From the cell containing the given text, extract its center point as (X, Y) coordinate. 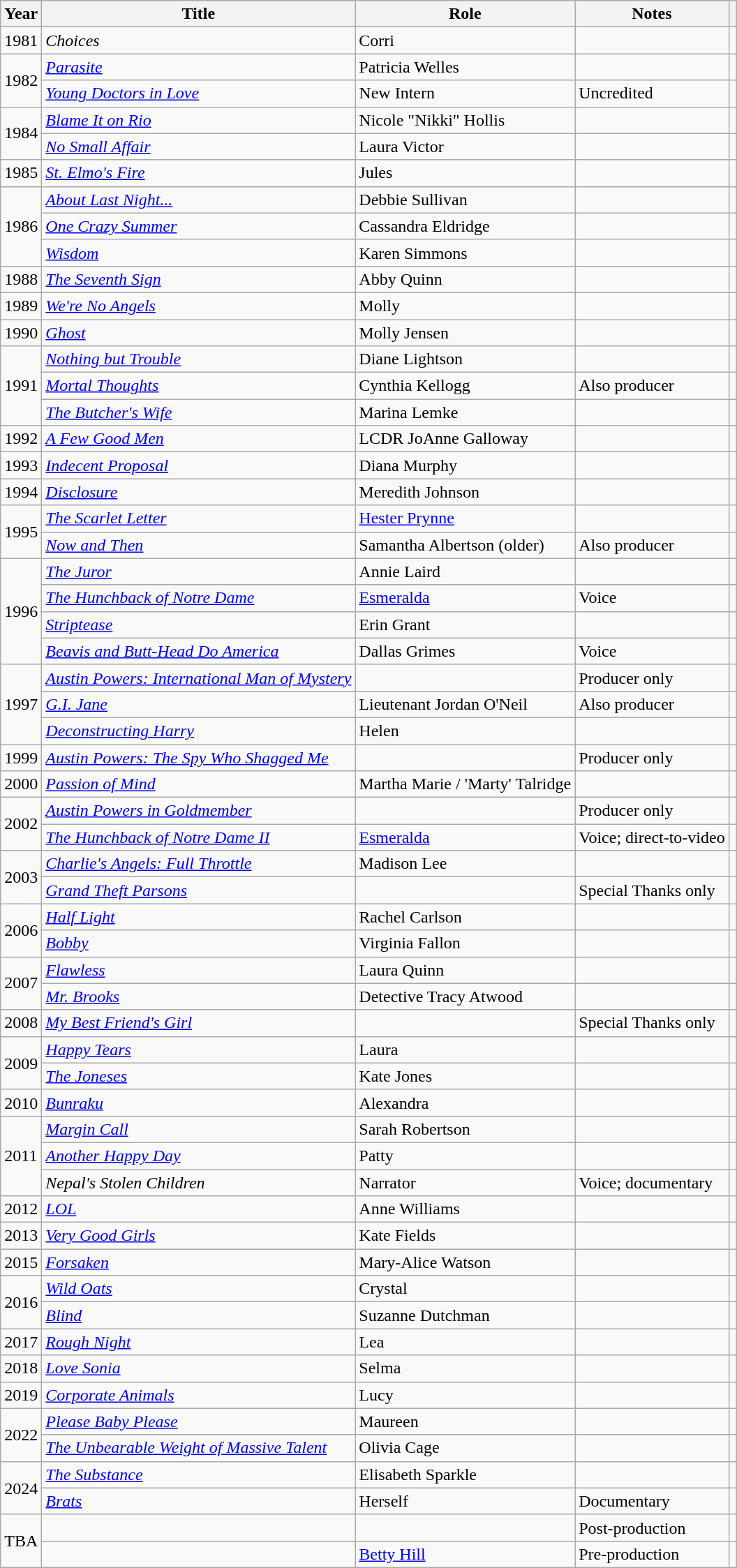
Crystal (465, 1289)
Martha Marie / 'Marty' Talridge (465, 784)
Cassandra Eldridge (465, 226)
1990 (21, 333)
1985 (21, 173)
Karen Simmons (465, 253)
No Small Affair (198, 147)
Wisdom (198, 253)
Lea (465, 1342)
Year (21, 14)
Diana Murphy (465, 465)
Margin Call (198, 1129)
Betty Hill (465, 1554)
Maureen (465, 1421)
Kate Fields (465, 1236)
Corri (465, 40)
St. Elmo's Fire (198, 173)
Title (198, 14)
1989 (21, 306)
1986 (21, 226)
Selma (465, 1368)
LCDR JoAnne Galloway (465, 439)
Another Happy Day (198, 1156)
2006 (21, 930)
Voice; direct-to-video (652, 837)
Hester Prynne (465, 518)
1994 (21, 492)
Herself (465, 1501)
Forsaken (198, 1262)
2003 (21, 877)
2012 (21, 1209)
Anne Williams (465, 1209)
2008 (21, 1023)
A Few Good Men (198, 439)
Alexandra (465, 1103)
Rachel Carlson (465, 917)
One Crazy Summer (198, 226)
2016 (21, 1302)
Half Light (198, 917)
Debbie Sullivan (465, 200)
2007 (21, 983)
Pre-production (652, 1554)
Laura (465, 1050)
2022 (21, 1435)
The Substance (198, 1474)
Very Good Girls (198, 1236)
Annie Laird (465, 572)
Marina Lemke (465, 412)
The Unbearable Weight of Massive Talent (198, 1448)
1995 (21, 532)
Detective Tracy Atwood (465, 996)
Bobby (198, 943)
Beavis and Butt-Head Do America (198, 651)
Virginia Fallon (465, 943)
Indecent Proposal (198, 465)
2000 (21, 784)
Uncredited (652, 94)
2010 (21, 1103)
Love Sonia (198, 1368)
Brats (198, 1501)
2013 (21, 1236)
Abby Quinn (465, 279)
2002 (21, 824)
Kate Jones (465, 1076)
Wild Oats (198, 1289)
Jules (465, 173)
My Best Friend's Girl (198, 1023)
Dallas Grimes (465, 651)
The Scarlet Letter (198, 518)
We're No Angels (198, 306)
TBA (21, 1541)
Rough Night (198, 1342)
About Last Night... (198, 200)
1984 (21, 133)
Deconstructing Harry (198, 731)
LOL (198, 1209)
2015 (21, 1262)
Grand Theft Parsons (198, 890)
Now and Then (198, 545)
The Seventh Sign (198, 279)
Molly Jensen (465, 333)
G.I. Jane (198, 704)
Lucy (465, 1395)
Mary-Alice Watson (465, 1262)
Austin Powers: International Man of Mystery (198, 678)
1991 (21, 386)
Mr. Brooks (198, 996)
Olivia Cage (465, 1448)
Sarah Robertson (465, 1129)
Austin Powers in Goldmember (198, 811)
New Intern (465, 94)
Notes (652, 14)
Molly (465, 306)
Nothing but Trouble (198, 359)
2011 (21, 1156)
Post-production (652, 1528)
The Juror (198, 572)
Lieutenant Jordan O'Neil (465, 704)
Happy Tears (198, 1050)
Charlie's Angels: Full Throttle (198, 864)
Mortal Thoughts (198, 386)
Diane Lightson (465, 359)
1981 (21, 40)
Laura Victor (465, 147)
The Joneses (198, 1076)
Striptease (198, 625)
Meredith Johnson (465, 492)
The Hunchback of Notre Dame (198, 598)
Suzanne Dutchman (465, 1315)
Laura Quinn (465, 970)
1996 (21, 611)
Madison Lee (465, 864)
Nepal's Stolen Children (198, 1183)
The Hunchback of Notre Dame II (198, 837)
Disclosure (198, 492)
Nicole "Nikki" Hollis (465, 120)
Documentary (652, 1501)
Erin Grant (465, 625)
Young Doctors in Love (198, 94)
Narrator (465, 1183)
1993 (21, 465)
The Butcher's Wife (198, 412)
2018 (21, 1368)
Corporate Animals (198, 1395)
Role (465, 14)
Cynthia Kellogg (465, 386)
Voice; documentary (652, 1183)
2017 (21, 1342)
1992 (21, 439)
Parasite (198, 67)
Please Baby Please (198, 1421)
Flawless (198, 970)
Patty (465, 1156)
Austin Powers: The Spy Who Shagged Me (198, 757)
Helen (465, 731)
1997 (21, 704)
2009 (21, 1063)
2019 (21, 1395)
Samantha Albertson (older) (465, 545)
1982 (21, 80)
Patricia Welles (465, 67)
Elisabeth Sparkle (465, 1474)
Ghost (198, 333)
1988 (21, 279)
Choices (198, 40)
Blind (198, 1315)
Blame It on Rio (198, 120)
Passion of Mind (198, 784)
Bunraku (198, 1103)
2024 (21, 1488)
1999 (21, 757)
